Pinpoint the cell where the given text exists, returning its [x, y] midpoint coordinate. 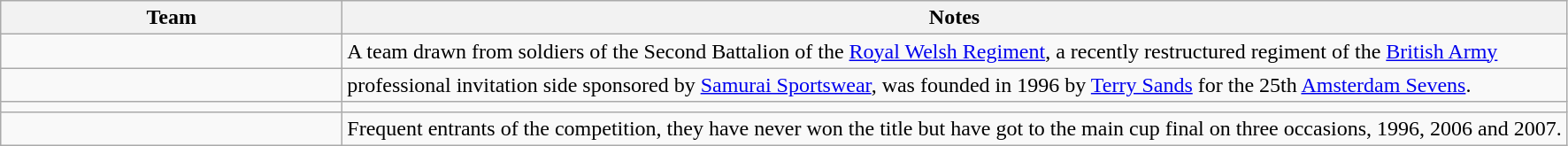
A team drawn from soldiers of the Second Battalion of the Royal Welsh Regiment, a recently restructured regiment of the British Army [954, 51]
Team [172, 18]
professional invitation side sponsored by Samurai Sportswear, was founded in 1996 by Terry Sands for the 25th Amsterdam Sevens. [954, 85]
Frequent entrants of the competition, they have never won the title but have got to the main cup final on three occasions, 1996, 2006 and 2007. [954, 128]
Notes [954, 18]
